Search for the cell housing the specified text and yield its (x, y) center coordinate. 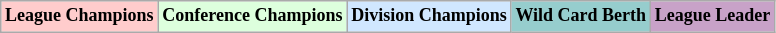
Conference Champions (252, 16)
Wild Card Berth (580, 16)
League Leader (712, 16)
Division Champions (429, 16)
League Champions (80, 16)
